Identify which cell holds the provided text, then report its (x, y) central coordinate. 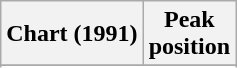
Peakposition (189, 34)
Chart (1991) (72, 34)
